Provide the [x, y] coordinate of the cell's center where the given text is located.  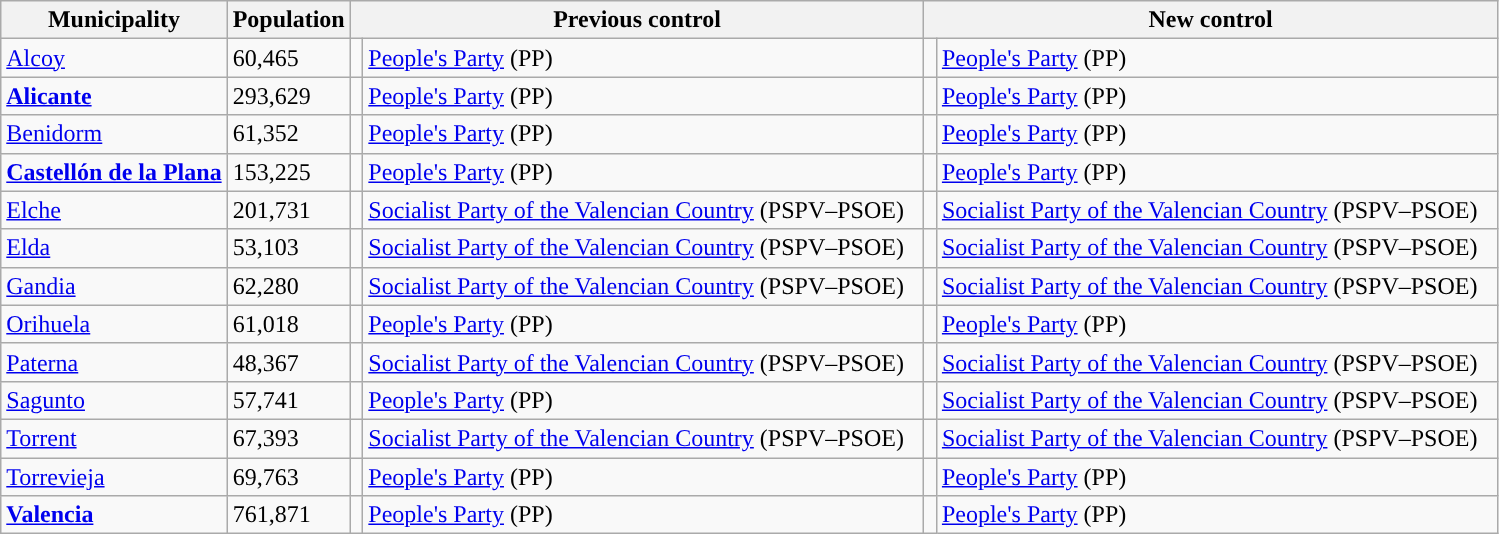
293,629 [288, 96]
Torrevieja [114, 477]
153,225 [288, 172]
Gandia [114, 286]
Benidorm [114, 134]
Elda [114, 248]
Alcoy [114, 58]
62,280 [288, 286]
761,871 [288, 515]
Population [288, 20]
Sagunto [114, 400]
61,018 [288, 324]
Municipality [114, 20]
Castellón de la Plana [114, 172]
Alicante [114, 96]
201,731 [288, 210]
Orihuela [114, 324]
53,103 [288, 248]
57,741 [288, 400]
48,367 [288, 362]
Valencia [114, 515]
Elche [114, 210]
69,763 [288, 477]
61,352 [288, 134]
New control [1211, 20]
Paterna [114, 362]
67,393 [288, 438]
60,465 [288, 58]
Previous control [637, 20]
Torrent [114, 438]
